Pinpoint the cell where the given text exists, returning its [x, y] midpoint coordinate. 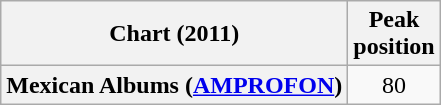
80 [394, 85]
Peakposition [394, 34]
Chart (2011) [174, 34]
Mexican Albums (AMPROFON) [174, 85]
